Capture the cell that displays the provided text and extract its (x, y) central coordinate. 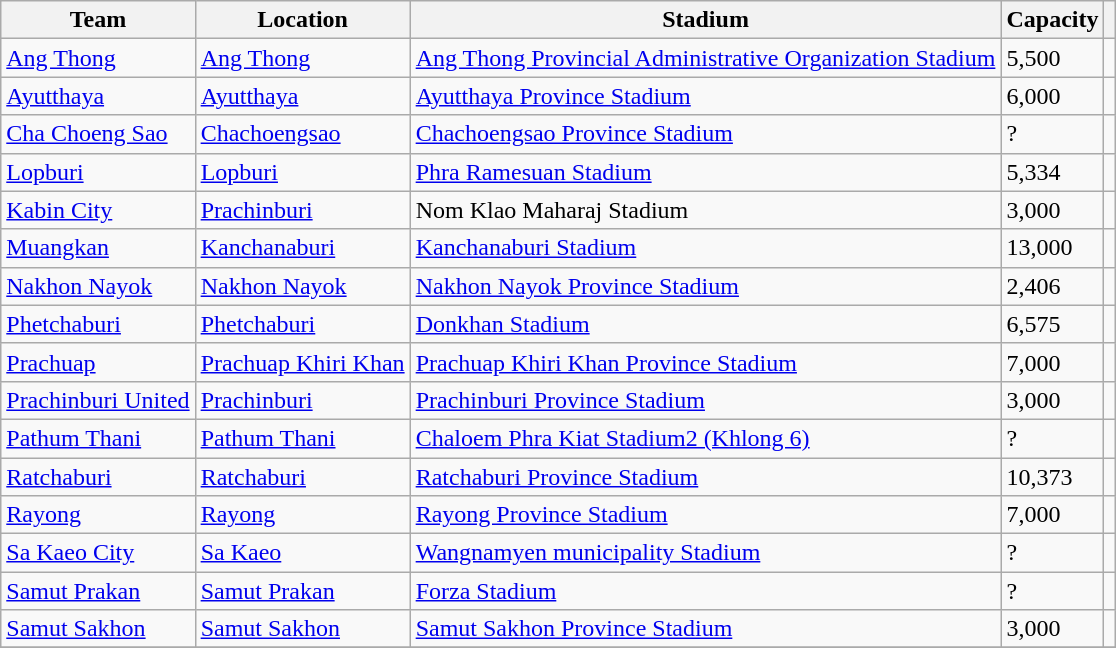
6,575 (1052, 324)
Prachinburi United (98, 400)
Team (98, 20)
Kanchanaburi (302, 248)
Muangkan (98, 248)
Kabin City (98, 210)
Prachuap Khiri Khan Province Stadium (706, 362)
Nakhon Nayok Province Stadium (706, 286)
10,373 (1052, 477)
6,000 (1052, 96)
5,500 (1052, 58)
Donkhan Stadium (706, 324)
Capacity (1052, 20)
Sa Kaeo (302, 553)
Chachoengsao Province Stadium (706, 134)
Chaloem Phra Kiat Stadium2 (Khlong 6) (706, 438)
Forza Stadium (706, 591)
Ang Thong Provincial Administrative Organization Stadium (706, 58)
Prachuap Khiri Khan (302, 362)
Ratchaburi Province Stadium (706, 477)
5,334 (1052, 172)
13,000 (1052, 248)
Chachoengsao (302, 134)
Stadium (706, 20)
Sa Kaeo City (98, 553)
Phra Ramesuan Stadium (706, 172)
Prachuap (98, 362)
Ayutthaya Province Stadium (706, 96)
2,406 (1052, 286)
Location (302, 20)
Samut Sakhon Province Stadium (706, 629)
Kanchanaburi Stadium (706, 248)
Rayong Province Stadium (706, 515)
Nom Klao Maharaj Stadium (706, 210)
Wangnamyen municipality Stadium (706, 553)
Cha Choeng Sao (98, 134)
Prachinburi Province Stadium (706, 400)
